Find where the given text appears and provide that cell's center as (x, y) coordinate. 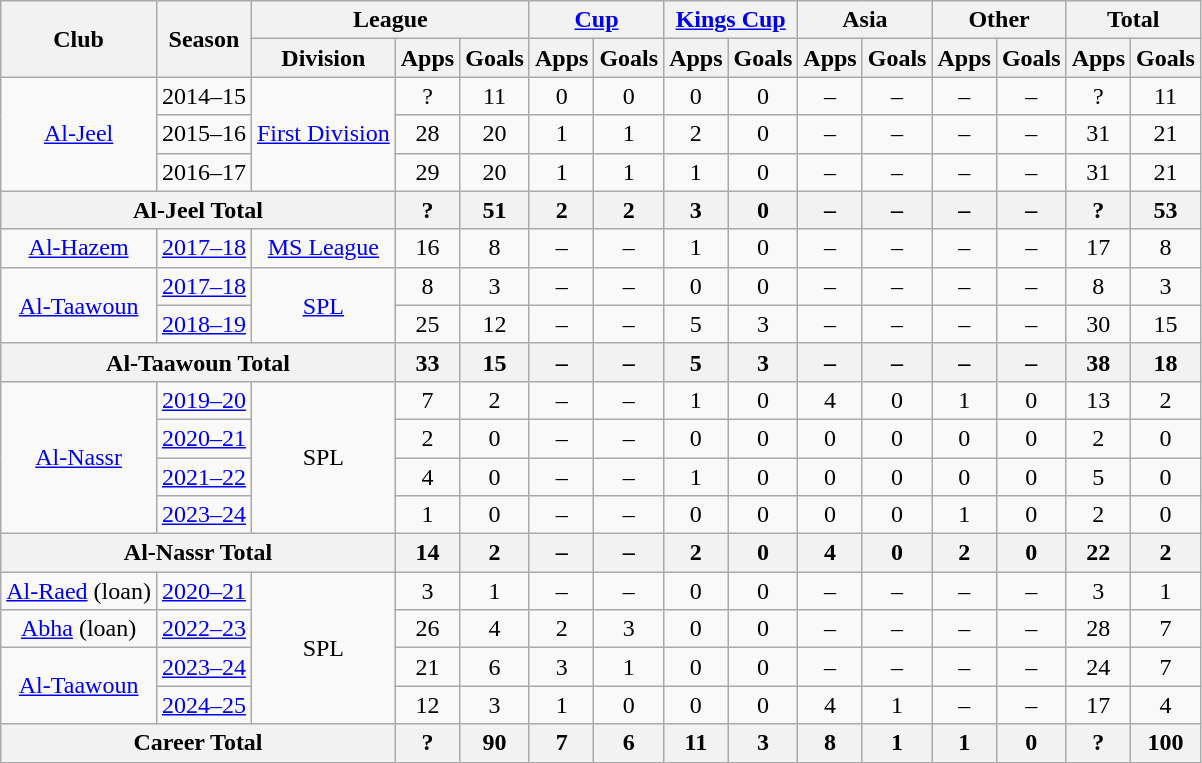
Asia (865, 20)
Abha (loan) (79, 629)
Al-Taawoun Total (198, 362)
Al-Hazem (79, 248)
2018–19 (204, 324)
26 (427, 629)
24 (1098, 667)
MS League (323, 248)
53 (1166, 210)
25 (427, 324)
Al-Nassr (79, 457)
2016–17 (204, 172)
33 (427, 362)
2019–20 (204, 400)
2021–22 (204, 477)
League (390, 20)
2014–15 (204, 96)
100 (1166, 743)
Club (79, 39)
51 (495, 210)
14 (427, 553)
Cup (596, 20)
38 (1098, 362)
13 (1098, 400)
18 (1166, 362)
First Division (323, 134)
Total (1133, 20)
Kings Cup (731, 20)
2024–25 (204, 705)
Division (323, 58)
29 (427, 172)
Al-Jeel (79, 134)
Other (999, 20)
2022–23 (204, 629)
16 (427, 248)
Career Total (198, 743)
Al-Raed (loan) (79, 591)
Al-Jeel Total (198, 210)
22 (1098, 553)
Season (204, 39)
2015–16 (204, 134)
Al-Nassr Total (198, 553)
90 (495, 743)
30 (1098, 324)
